Extract the [X, Y] coordinate from the center of the cell holding the provided text.  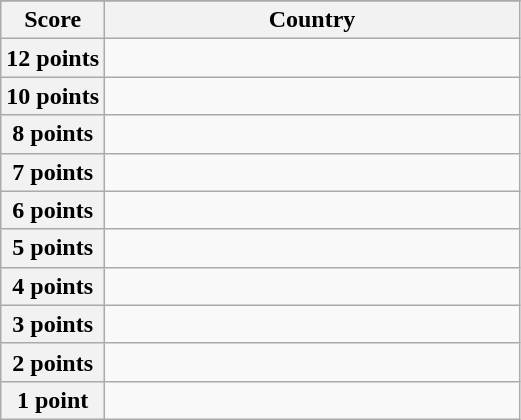
1 point [53, 400]
Score [53, 20]
3 points [53, 324]
6 points [53, 210]
10 points [53, 96]
12 points [53, 58]
2 points [53, 362]
8 points [53, 134]
4 points [53, 286]
Country [312, 20]
5 points [53, 248]
7 points [53, 172]
